Determine the (X, Y) coordinate at the center of the cell enclosing the given text.  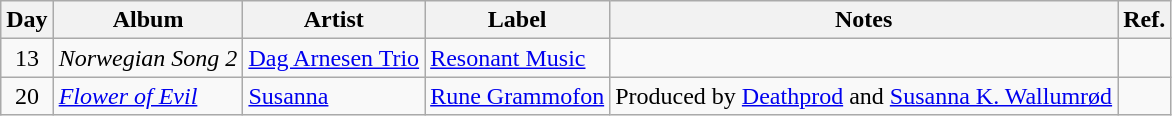
Label (518, 20)
Artist (334, 20)
Notes (864, 20)
Dag Arnesen Trio (334, 58)
Flower of Evil (148, 96)
Resonant Music (518, 58)
Produced by Deathprod and Susanna K. Wallumrød (864, 96)
Ref. (1144, 20)
Norwegian Song 2 (148, 58)
20 (27, 96)
13 (27, 58)
Susanna (334, 96)
Day (27, 20)
Album (148, 20)
Rune Grammofon (518, 96)
